For the text-containing cell, return its midpoint in [X, Y] coordinate format. 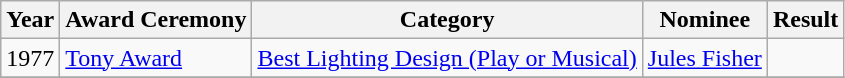
1977 [30, 58]
Award Ceremony [156, 20]
Best Lighting Design (Play or Musical) [447, 58]
Jules Fisher [704, 58]
Result [805, 20]
Category [447, 20]
Nominee [704, 20]
Year [30, 20]
Tony Award [156, 58]
